Pinpoint the cell where the given text exists, returning its [x, y] midpoint coordinate. 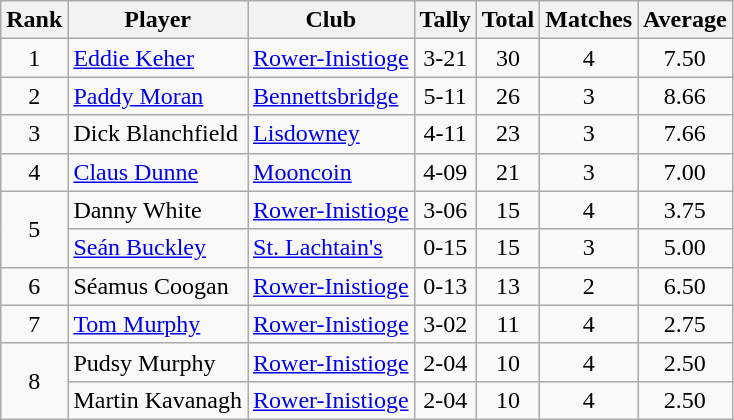
Séamus Coogan [158, 286]
Tally [445, 20]
Martin Kavanagh [158, 400]
Eddie Keher [158, 58]
Pudsy Murphy [158, 362]
Dick Blanchfield [158, 134]
4-11 [445, 134]
5.00 [686, 248]
Bennettsbridge [332, 96]
3-02 [445, 324]
26 [508, 96]
Seán Buckley [158, 248]
2.75 [686, 324]
7.00 [686, 172]
7.66 [686, 134]
Average [686, 20]
7 [34, 324]
0-15 [445, 248]
5-11 [445, 96]
3-21 [445, 58]
3.75 [686, 210]
6 [34, 286]
Club [332, 20]
4-09 [445, 172]
21 [508, 172]
3-06 [445, 210]
8 [34, 381]
Rank [34, 20]
Paddy Moran [158, 96]
Total [508, 20]
23 [508, 134]
Player [158, 20]
8.66 [686, 96]
7.50 [686, 58]
Mooncoin [332, 172]
11 [508, 324]
0-13 [445, 286]
St. Lachtain's [332, 248]
Lisdowney [332, 134]
5 [34, 229]
30 [508, 58]
Tom Murphy [158, 324]
Claus Dunne [158, 172]
1 [34, 58]
6.50 [686, 286]
Danny White [158, 210]
13 [508, 286]
Matches [589, 20]
